Detect which cell encompasses the target text, then output its (X, Y) center coordinate. 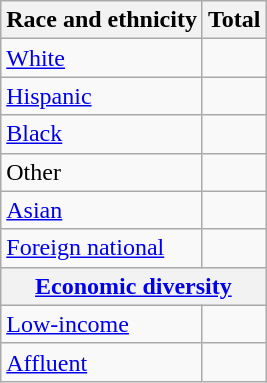
Total (234, 20)
Economic diversity (134, 286)
Hispanic (102, 96)
Race and ethnicity (102, 20)
Asian (102, 210)
Foreign national (102, 248)
Other (102, 172)
Affluent (102, 362)
White (102, 58)
Low-income (102, 324)
Black (102, 134)
